For the text-containing cell, return its midpoint in [X, Y] coordinate format. 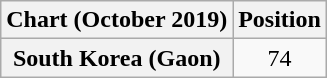
South Korea (Gaon) [117, 58]
74 [280, 58]
Position [280, 20]
Chart (October 2019) [117, 20]
